Search for the cell housing the specified text and yield its (X, Y) center coordinate. 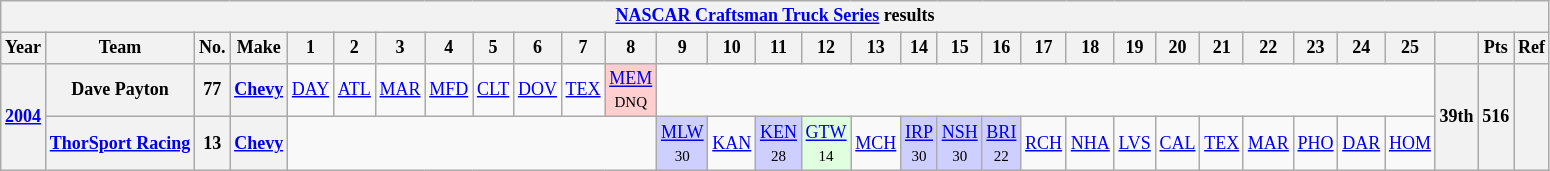
Ref (1532, 48)
21 (1222, 48)
PHO (1316, 144)
77 (212, 90)
6 (538, 48)
BRI22 (1002, 144)
LVS (1134, 144)
11 (779, 48)
MFD (449, 90)
24 (1362, 48)
NASCAR Craftsman Truck Series results (776, 16)
17 (1044, 48)
DAY (310, 90)
10 (732, 48)
12 (826, 48)
HOM (1410, 144)
39th (1456, 116)
Team (120, 48)
Year (24, 48)
Pts (1496, 48)
DAR (1362, 144)
KAN (732, 144)
Dave Payton (120, 90)
3 (400, 48)
2004 (24, 116)
IRP30 (920, 144)
7 (583, 48)
516 (1496, 116)
ATL (355, 90)
5 (494, 48)
NHA (1090, 144)
15 (960, 48)
DOV (538, 90)
CAL (1178, 144)
20 (1178, 48)
14 (920, 48)
MLW30 (682, 144)
16 (1002, 48)
22 (1268, 48)
18 (1090, 48)
ThorSport Racing (120, 144)
GTW14 (826, 144)
CLT (494, 90)
23 (1316, 48)
RCH (1044, 144)
NSH30 (960, 144)
2 (355, 48)
8 (631, 48)
9 (682, 48)
19 (1134, 48)
KEN28 (779, 144)
MEMDNQ (631, 90)
25 (1410, 48)
1 (310, 48)
4 (449, 48)
MCH (876, 144)
No. (212, 48)
Make (259, 48)
